Provide the (X, Y) coordinate of the cell's center where the given text is located.  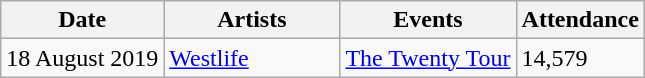
18 August 2019 (82, 58)
Westlife (252, 58)
Artists (252, 20)
The Twenty Tour (428, 58)
Attendance (580, 20)
Events (428, 20)
14,579 (580, 58)
Date (82, 20)
